Provide the (x, y) coordinate of the cell's center where the given text is located.  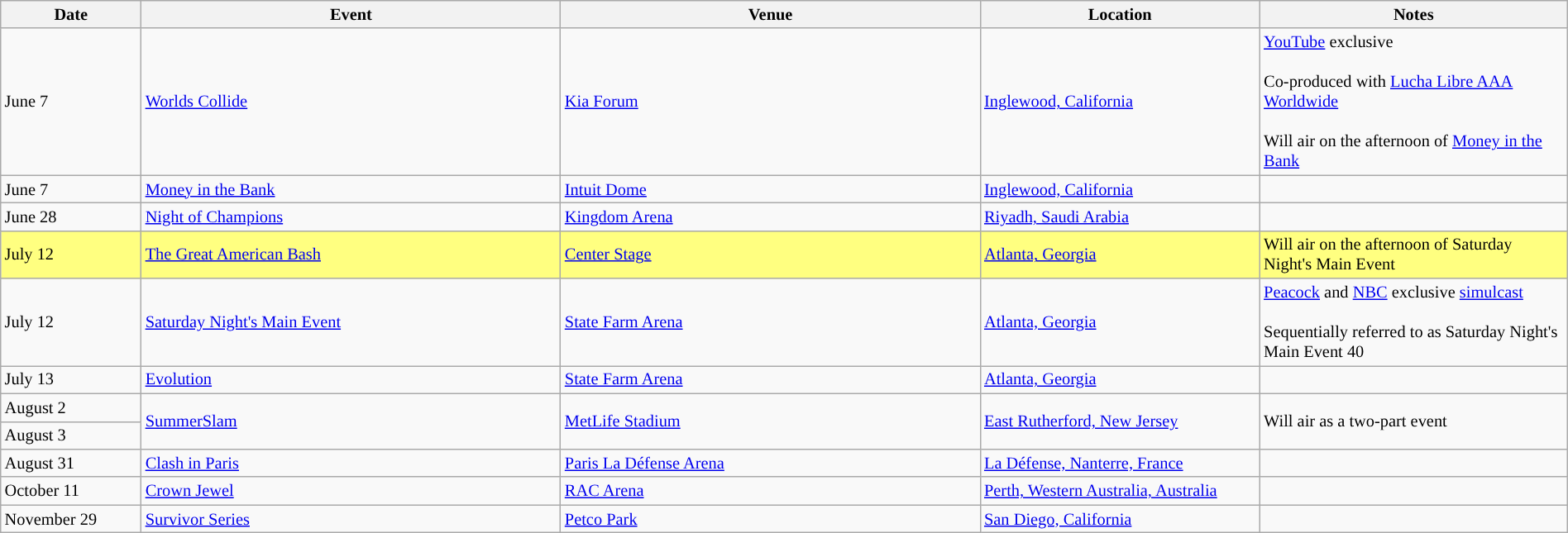
Location (1120, 14)
Night of Champions (351, 217)
Kingdom Arena (771, 217)
MetLife Stadium (771, 421)
August 2 (71, 407)
Date (71, 14)
RAC Arena (771, 491)
Saturday Night's Main Event (351, 322)
Survivor Series (351, 519)
Riyadh, Saudi Arabia (1120, 217)
East Rutherford, New Jersey (1120, 421)
Perth, Western Australia, Australia (1120, 491)
Will air on the afternoon of Saturday Night's Main Event (1413, 255)
Peacock and NBC exclusive simulcast Sequentially referred to as Saturday Night's Main Event 40 (1413, 322)
Worlds Collide (351, 102)
The Great American Bash (351, 255)
Clash in Paris (351, 463)
Kia Forum (771, 102)
June 28 (71, 217)
Event (351, 14)
Intuit Dome (771, 189)
SummerSlam (351, 421)
October 11 (71, 491)
Evolution (351, 379)
San Diego, California (1120, 519)
July 13 (71, 379)
La Défense, Nanterre, France (1120, 463)
Will air as a two-part event (1413, 421)
Venue (771, 14)
YouTube exclusiveCo-produced with Lucha Libre AAA WorldwideWill air on the afternoon of Money in the Bank (1413, 102)
August 31 (71, 463)
August 3 (71, 435)
Crown Jewel (351, 491)
November 29 (71, 519)
Petco Park (771, 519)
Paris La Défense Arena (771, 463)
Notes (1413, 14)
Center Stage (771, 255)
Money in the Bank (351, 189)
